From the cell containing the given text, extract its center point as [X, Y] coordinate. 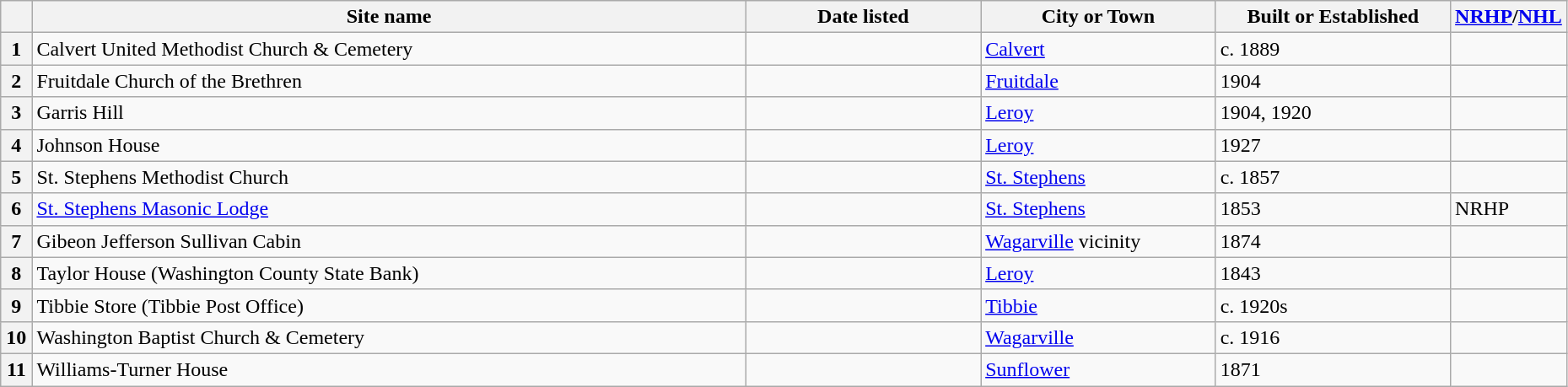
Taylor House (Washington County State Bank) [389, 273]
8 [17, 273]
1853 [1333, 209]
2 [17, 81]
1843 [1333, 273]
Washington Baptist Church & Cemetery [389, 337]
Fruitdale [1098, 81]
1927 [1333, 145]
11 [17, 369]
Gibeon Jefferson Sullivan Cabin [389, 241]
Sunflower [1098, 369]
1 [17, 49]
1904 [1333, 81]
10 [17, 337]
c. 1889 [1333, 49]
Williams-Turner House [389, 369]
1904, 1920 [1333, 113]
1871 [1333, 369]
Wagarville vicinity [1098, 241]
c. 1857 [1333, 177]
Tibbie Store (Tibbie Post Office) [389, 305]
4 [17, 145]
Garris Hill [389, 113]
Site name [389, 17]
7 [17, 241]
St. Stephens Masonic Lodge [389, 209]
City or Town [1098, 17]
1874 [1333, 241]
Johnson House [389, 145]
Calvert United Methodist Church & Cemetery [389, 49]
3 [17, 113]
NRHP [1509, 209]
Built or Established [1333, 17]
6 [17, 209]
Date listed [863, 17]
Wagarville [1098, 337]
c. 1916 [1333, 337]
Fruitdale Church of the Brethren [389, 81]
Calvert [1098, 49]
c. 1920s [1333, 305]
St. Stephens Methodist Church [389, 177]
NRHP/NHL [1509, 17]
Tibbie [1098, 305]
9 [17, 305]
5 [17, 177]
